Locate the cell with the specified text and output its (X, Y) center coordinate. 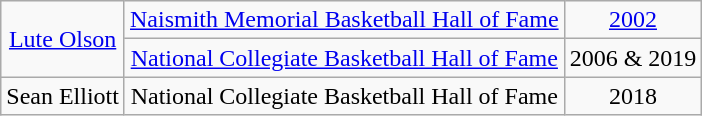
2018 (633, 96)
Lute Olson (63, 39)
2002 (633, 20)
Sean Elliott (63, 96)
Naismith Memorial Basketball Hall of Fame (344, 20)
2006 & 2019 (633, 58)
